Return (X, Y) of the center of cell containing provided text 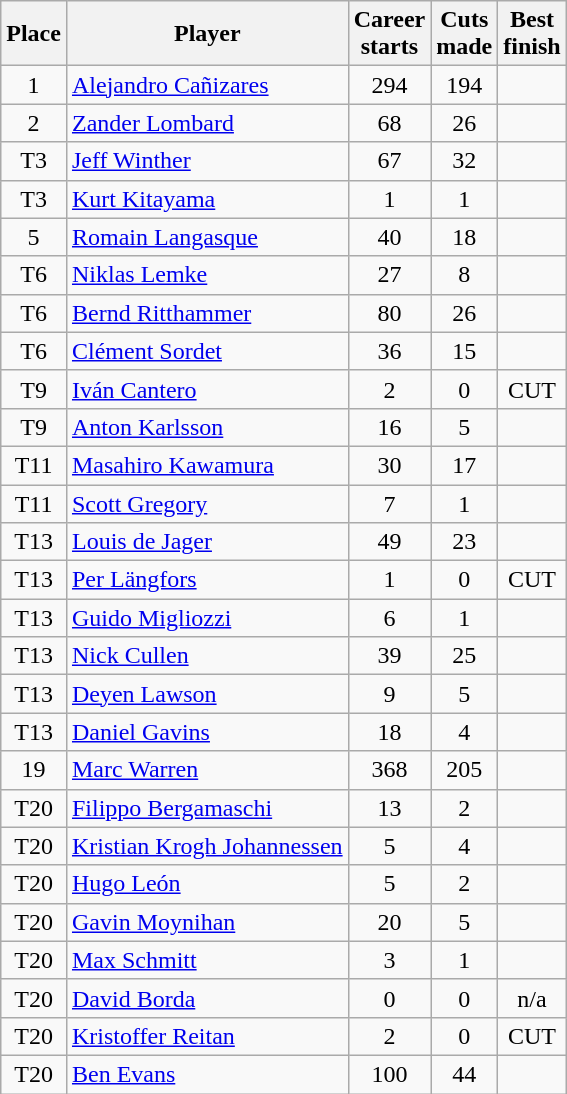
Scott Gregory (207, 503)
194 (464, 85)
30 (390, 465)
40 (390, 237)
Filippo Bergamaschi (207, 808)
Niklas Lemke (207, 275)
9 (390, 694)
Kristian Krogh Johannessen (207, 846)
Ben Evans (207, 1074)
368 (390, 770)
David Borda (207, 998)
19 (34, 770)
Per Längfors (207, 580)
Bernd Ritthammer (207, 313)
Cutsmade (464, 34)
16 (390, 427)
17 (464, 465)
Anton Karlsson (207, 427)
8 (464, 275)
Player (207, 34)
Deyen Lawson (207, 694)
Zander Lombard (207, 123)
Clément Sordet (207, 351)
100 (390, 1074)
80 (390, 313)
Gavin Moynihan (207, 922)
Kurt Kitayama (207, 199)
39 (390, 656)
Kristoffer Reitan (207, 1036)
Place (34, 34)
25 (464, 656)
n/a (532, 998)
27 (390, 275)
Alejandro Cañizares (207, 85)
Bestfinish (532, 34)
20 (390, 922)
Hugo León (207, 884)
32 (464, 161)
68 (390, 123)
6 (390, 618)
23 (464, 542)
44 (464, 1074)
Nick Cullen (207, 656)
294 (390, 85)
67 (390, 161)
13 (390, 808)
Career starts (390, 34)
Max Schmitt (207, 960)
Jeff Winther (207, 161)
205 (464, 770)
15 (464, 351)
3 (390, 960)
Guido Migliozzi (207, 618)
Louis de Jager (207, 542)
Romain Langasque (207, 237)
Masahiro Kawamura (207, 465)
49 (390, 542)
Iván Cantero (207, 389)
36 (390, 351)
Daniel Gavins (207, 732)
7 (390, 503)
Marc Warren (207, 770)
